Capture the cell that displays the provided text and extract its (x, y) central coordinate. 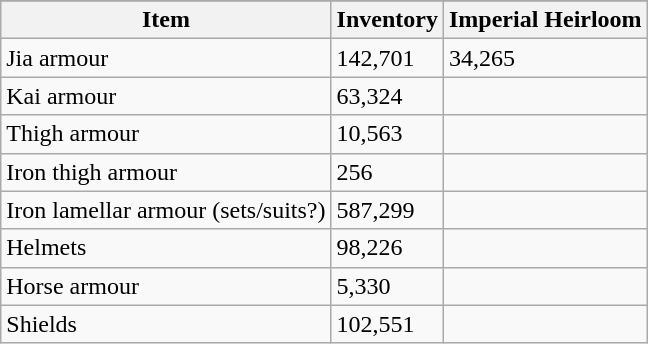
Inventory (387, 20)
Imperial Heirloom (545, 20)
Horse armour (166, 286)
34,265 (545, 58)
256 (387, 172)
142,701 (387, 58)
10,563 (387, 134)
Thigh armour (166, 134)
Item (166, 20)
102,551 (387, 324)
Jia armour (166, 58)
Kai armour (166, 96)
Shields (166, 324)
98,226 (387, 248)
Iron lamellar armour (sets/suits?) (166, 210)
5,330 (387, 286)
Iron thigh armour (166, 172)
Helmets (166, 248)
587,299 (387, 210)
63,324 (387, 96)
